Locate the cell with the specified text and output its (X, Y) center coordinate. 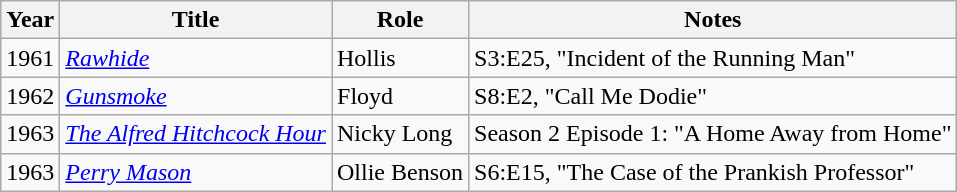
Role (400, 20)
1962 (30, 96)
S3:E25, "Incident of the Running Man" (713, 58)
Season 2 Episode 1: "A Home Away from Home" (713, 134)
The Alfred Hitchcock Hour (196, 134)
Year (30, 20)
Gunsmoke (196, 96)
Title (196, 20)
Perry Mason (196, 172)
Rawhide (196, 58)
Ollie Benson (400, 172)
1961 (30, 58)
Nicky Long (400, 134)
Hollis (400, 58)
Floyd (400, 96)
Notes (713, 20)
S6:E15, "The Case of the Prankish Professor" (713, 172)
S8:E2, "Call Me Dodie" (713, 96)
